Scan for the cell matching the given text and deliver its (X, Y) coordinate at center. 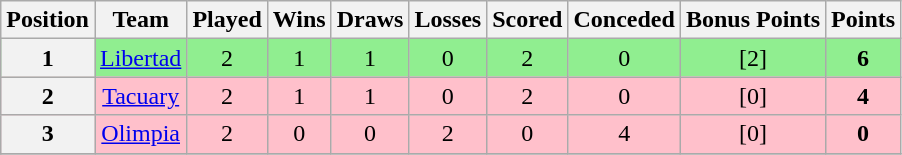
Played (227, 20)
Points (864, 20)
Tacuary (140, 96)
Team (140, 20)
[2] (752, 58)
Scored (528, 20)
3 (48, 134)
Olimpia (140, 134)
Losses (448, 20)
Conceded (624, 20)
Libertad (140, 58)
Position (48, 20)
Bonus Points (752, 20)
Wins (299, 20)
Draws (370, 20)
6 (864, 58)
